Return (x, y) of the center of cell containing provided text 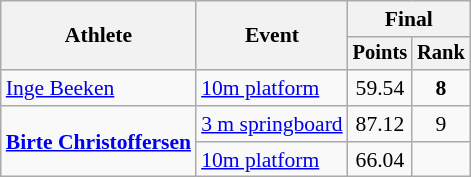
8 (441, 88)
59.54 (380, 88)
Event (272, 36)
Birte Christoffersen (98, 142)
10m platform (272, 88)
Inge Beeken (98, 88)
9 (441, 124)
Athlete (98, 36)
Final (409, 19)
Rank (441, 54)
Points (380, 54)
87.12 (380, 124)
3 m springboard (272, 124)
